Find where the given text appears and provide that cell's center as (X, Y) coordinate. 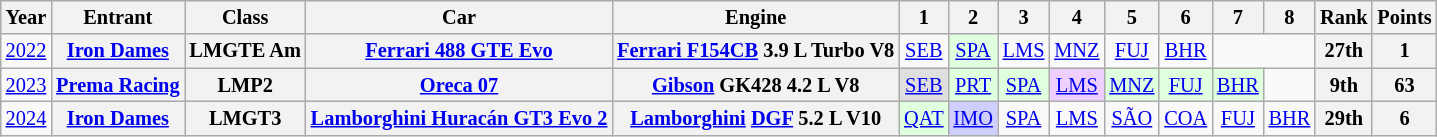
COA (1186, 118)
Lamborghini Huracán GT3 Evo 2 (460, 118)
LMGTE Am (244, 51)
PRT (972, 85)
Engine (756, 17)
Ferrari F154CB 3.9 L Turbo V8 (756, 51)
Class (244, 17)
7 (1238, 17)
4 (1076, 17)
2022 (26, 51)
27th (1344, 51)
2024 (26, 118)
9th (1344, 85)
Ferrari 488 GTE Evo (460, 51)
2 (972, 17)
5 (1132, 17)
2023 (26, 85)
SÃO (1132, 118)
3 (1024, 17)
Entrant (118, 17)
LMGT3 (244, 118)
QAT (924, 118)
29th (1344, 118)
Lamborghini DGF 5.2 L V10 (756, 118)
IMO (972, 118)
Points (1404, 17)
Prema Racing (118, 85)
Oreca 07 (460, 85)
Rank (1344, 17)
Year (26, 17)
Gibson GK428 4.2 L V8 (756, 85)
8 (1290, 17)
LMP2 (244, 85)
Car (460, 17)
63 (1404, 85)
